Return the [X, Y] coordinate for the center point of the cell that contains the specified text.  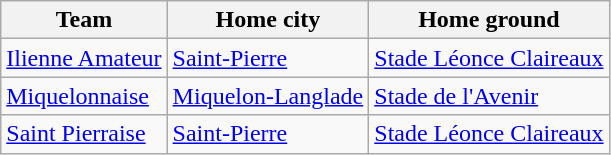
Home city [268, 20]
Saint Pierraise [84, 134]
Stade de l'Avenir [489, 96]
Team [84, 20]
Ilienne Amateur [84, 58]
Miquelon-Langlade [268, 96]
Home ground [489, 20]
Miquelonnaise [84, 96]
